Return the (x, y) coordinate for the center point of the cell that contains the specified text.  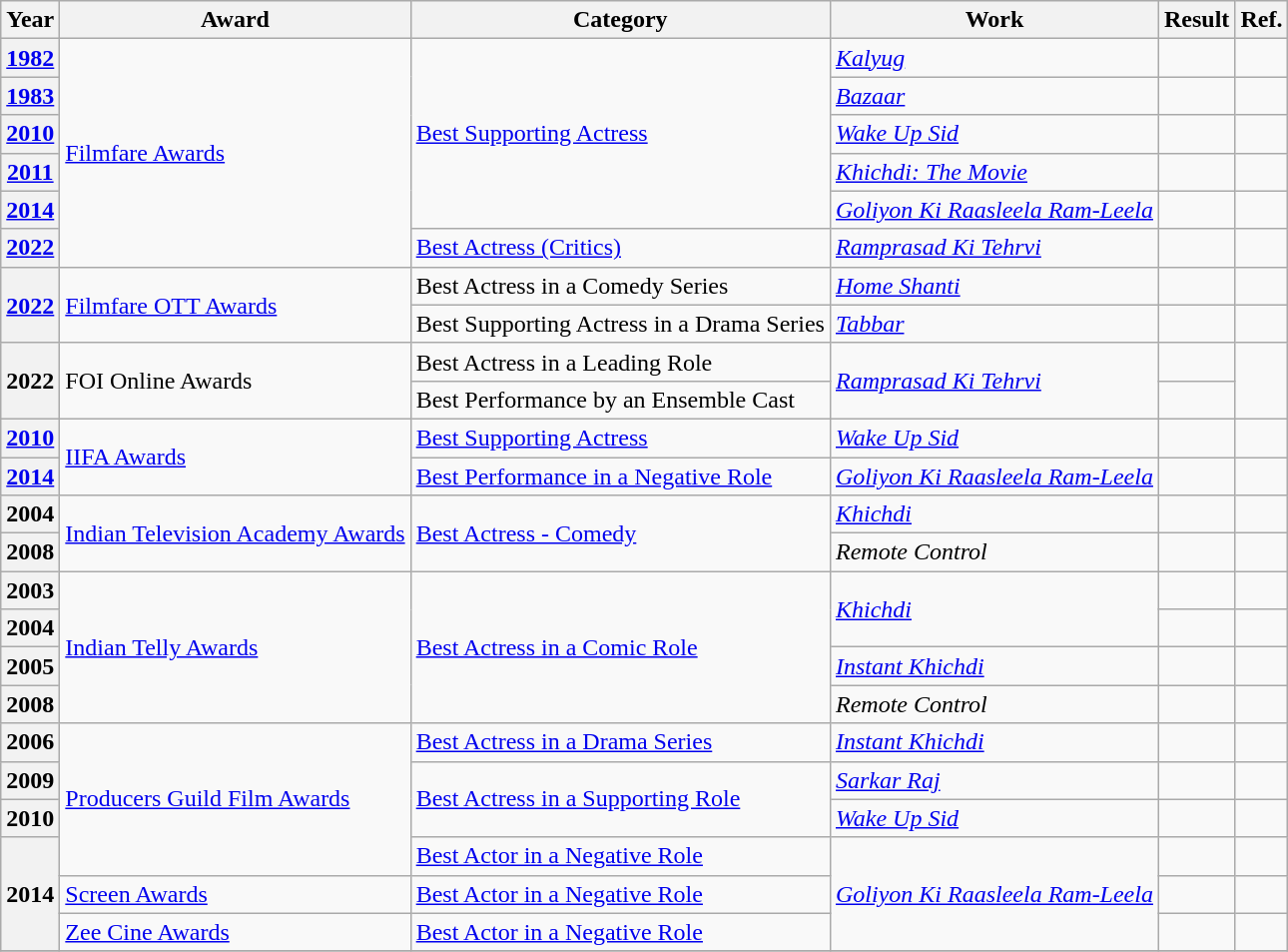
Category (620, 20)
Best Actress in a Leading Role (620, 362)
IIFA Awards (236, 457)
Sarkar Raj (994, 780)
Best Performance in a Negative Role (620, 476)
1983 (30, 96)
Filmfare OTT Awards (236, 305)
Kalyug (994, 58)
Best Actress in a Drama Series (620, 742)
Producers Guild Film Awards (236, 799)
Khichdi: The Movie (994, 172)
FOI Online Awards (236, 381)
Indian Telly Awards (236, 647)
Result (1196, 20)
2005 (30, 666)
Home Shanti (994, 286)
Best Performance by an Ensemble Cast (620, 400)
Zee Cine Awards (236, 932)
Ref. (1262, 20)
2006 (30, 742)
Indian Television Academy Awards (236, 533)
Best Supporting Actress in a Drama Series (620, 324)
Best Actress in a Comedy Series (620, 286)
Tabbar (994, 324)
Best Actress in a Supporting Role (620, 799)
Best Actress in a Comic Role (620, 647)
Best Actress (Critics) (620, 248)
Screen Awards (236, 894)
Work (994, 20)
Bazaar (994, 96)
2011 (30, 172)
Best Actress - Comedy (620, 533)
Award (236, 20)
2009 (30, 780)
Filmfare Awards (236, 153)
2003 (30, 590)
1982 (30, 58)
Year (30, 20)
